For the text-containing cell, return its midpoint in [x, y] coordinate format. 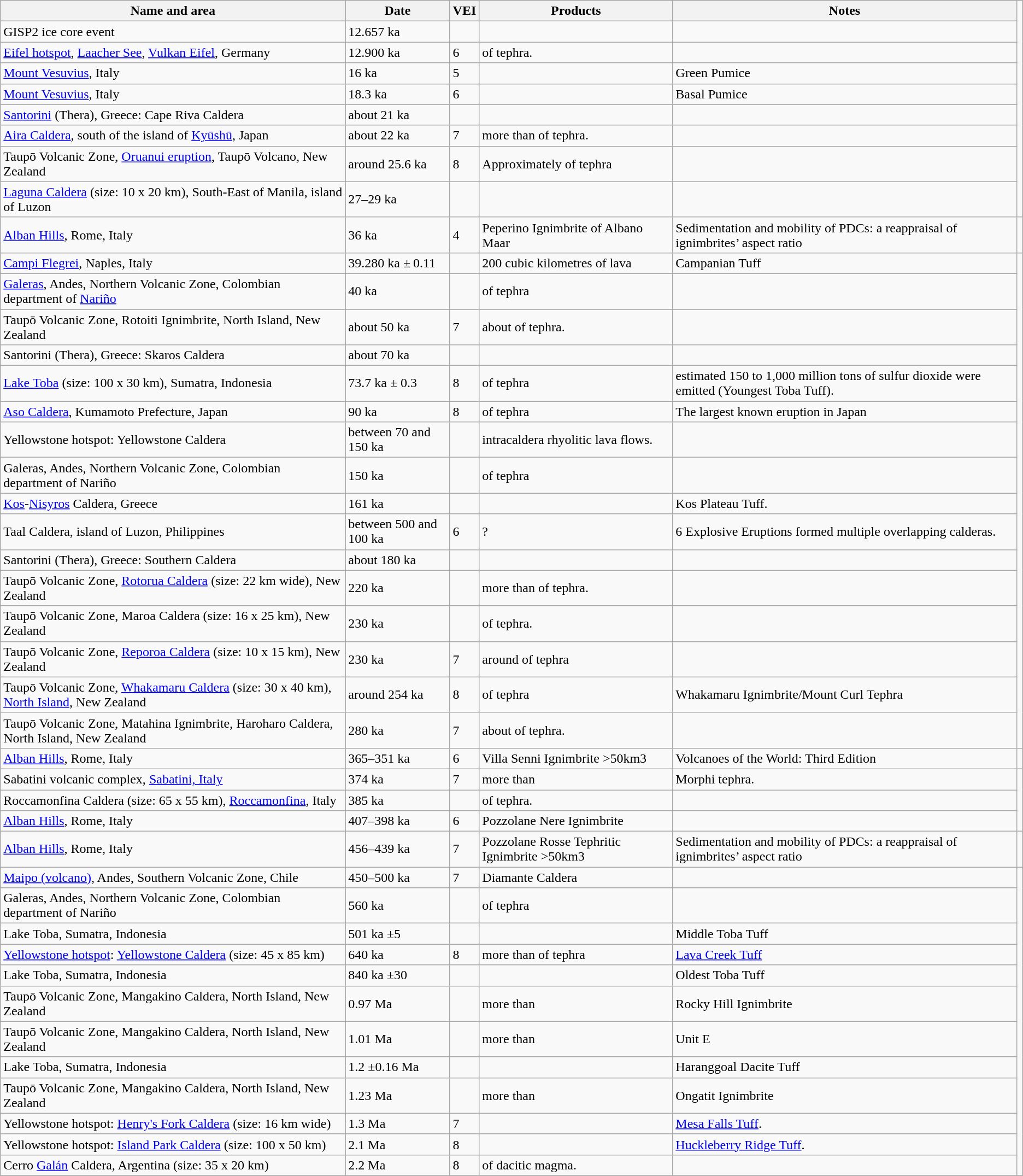
Pozzolane Rosse Tephritic Ignimbrite >50km3 [576, 850]
40 ka [398, 291]
1.23 Ma [398, 1096]
407–398 ka [398, 821]
18.3 ka [398, 94]
150 ka [398, 476]
27–29 ka [398, 199]
456–439 ka [398, 850]
Products [576, 11]
Taupō Volcanic Zone, Whakamaru Caldera (size: 30 x 40 km), North Island, New Zealand [173, 694]
Yellowstone hotspot: Yellowstone Caldera [173, 440]
? [576, 531]
Roccamonfina Caldera (size: 65 x 55 km), Roccamonfina, Italy [173, 800]
Basal Pumice [845, 94]
Taupō Volcanic Zone, Maroa Caldera (size: 16 x 25 km), New Zealand [173, 623]
36 ka [398, 235]
The largest known eruption in Japan [845, 412]
Taupō Volcanic Zone, Oruanui eruption, Taupō Volcano, New Zealand [173, 164]
Aira Caldera, south of the island of Kyūshū, Japan [173, 136]
Whakamaru Ignimbrite/Mount Curl Tephra [845, 694]
Notes [845, 11]
12.900 ka [398, 52]
Yellowstone hotspot: Henry's Fork Caldera (size: 16 km wide) [173, 1124]
Lava Creek Tuff [845, 955]
Green Pumice [845, 73]
Name and area [173, 11]
Taal Caldera, island of Luzon, Philippines [173, 531]
840 ka ±30 [398, 975]
Maipo (volcano), Andes, Southern Volcanic Zone, Chile [173, 877]
Laguna Caldera (size: 10 x 20 km), South-East of Manila, island of Luzon [173, 199]
Aso Caldera, Kumamoto Prefecture, Japan [173, 412]
Villa Senni Ignimbrite >50km3 [576, 758]
Eifel hotspot, Laacher See, Vulkan Eifel, Germany [173, 52]
4 [465, 235]
around of tephra [576, 659]
Ongatit Ignimbrite [845, 1096]
200 cubic kilometres of lava [576, 263]
between 500 and 100 ka [398, 531]
Volcanoes of the World: Third Edition [845, 758]
intracaldera rhyolitic lava flows. [576, 440]
1.01 Ma [398, 1039]
of dacitic magma. [576, 1165]
about 21 ka [398, 115]
Taupō Volcanic Zone, Matahina Ignimbrite, Haroharo Caldera, North Island, New Zealand [173, 730]
Pozzolane Nere Ignimbrite [576, 821]
73.7 ka ± 0.3 [398, 384]
Santorini (Thera), Greece: Skaros Caldera [173, 355]
Yellowstone hotspot: Island Park Caldera (size: 100 x 50 km) [173, 1144]
39.280 ka ± 0.11 [398, 263]
501 ka ±5 [398, 934]
Taupō Volcanic Zone, Reporoa Caldera (size: 10 x 15 km), New Zealand [173, 659]
0.97 Ma [398, 1004]
640 ka [398, 955]
Campanian Tuff [845, 263]
Taupō Volcanic Zone, Rotorua Caldera (size: 22 km wide), New Zealand [173, 588]
450–500 ka [398, 877]
Taupō Volcanic Zone, Rotoiti Ignimbrite, North Island, New Zealand [173, 327]
Unit E [845, 1039]
about 50 ka [398, 327]
between 70 and 150 ka [398, 440]
Sabatini volcanic complex, Sabatini, Italy [173, 779]
Rocky Hill Ignimbrite [845, 1004]
220 ka [398, 588]
2.1 Ma [398, 1144]
Peperino Ignimbrite of Albano Maar [576, 235]
Cerro Galán Caldera, Argentina (size: 35 x 20 km) [173, 1165]
Santorini (Thera), Greece: Southern Caldera [173, 560]
Lake Toba (size: 100 x 30 km), Sumatra, Indonesia [173, 384]
Date [398, 11]
6 Explosive Eruptions formed multiple overlapping calderas. [845, 531]
Haranggoal Dacite Tuff [845, 1067]
Santorini (Thera), Greece: Cape Riva Caldera [173, 115]
385 ka [398, 800]
Morphi tephra. [845, 779]
Huckleberry Ridge Tuff. [845, 1144]
about 180 ka [398, 560]
around 25.6 ka [398, 164]
Kos Plateau Tuff. [845, 504]
1.3 Ma [398, 1124]
GISP2 ice core event [173, 32]
more than of tephra [576, 955]
560 ka [398, 905]
12.657 ka [398, 32]
Campi Flegrei, Naples, Italy [173, 263]
Middle Toba Tuff [845, 934]
about 70 ka [398, 355]
1.2 ±0.16 Ma [398, 1067]
280 ka [398, 730]
around 254 ka [398, 694]
161 ka [398, 504]
2.2 Ma [398, 1165]
5 [465, 73]
estimated 150 to 1,000 million tons of sulfur dioxide were emitted (Youngest Toba Tuff). [845, 384]
VEI [465, 11]
Mesa Falls Tuff. [845, 1124]
16 ka [398, 73]
Yellowstone hotspot: Yellowstone Caldera (size: 45 x 85 km) [173, 955]
Diamante Caldera [576, 877]
365–351 ka [398, 758]
90 ka [398, 412]
Kos-Nisyros Caldera, Greece [173, 504]
about 22 ka [398, 136]
Approximately of tephra [576, 164]
Oldest Toba Tuff [845, 975]
374 ka [398, 779]
